Output the [x, y] coordinate of the center of the cell containing the given text.  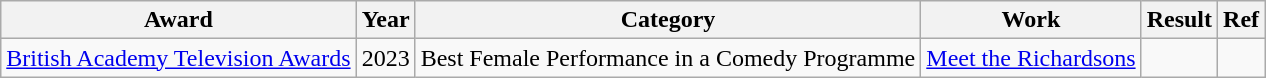
2023 [386, 58]
Ref [1242, 20]
Award [178, 20]
Best Female Performance in a Comedy Programme [668, 58]
Meet the Richardsons [1031, 58]
Result [1179, 20]
Work [1031, 20]
Year [386, 20]
British Academy Television Awards [178, 58]
Category [668, 20]
